Return (X, Y) of the center of cell containing provided text 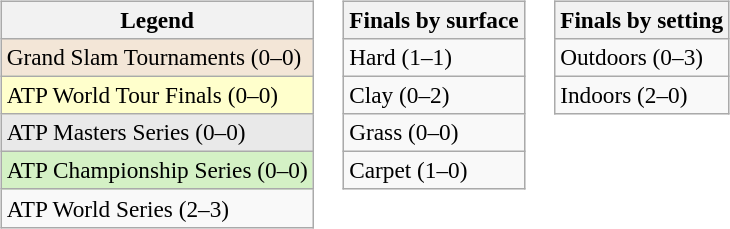
ATP Championship Series (0–0) (157, 171)
Legend (157, 20)
ATP Masters Series (0–0) (157, 133)
Outdoors (0–3) (642, 57)
Indoors (2–0) (642, 95)
Clay (0–2) (434, 95)
Hard (1–1) (434, 57)
Finals by setting (642, 20)
Carpet (1–0) (434, 171)
Grand Slam Tournaments (0–0) (157, 57)
ATP World Tour Finals (0–0) (157, 95)
ATP World Series (2–3) (157, 208)
Grass (0–0) (434, 133)
Finals by surface (434, 20)
